From the cell containing the given text, extract its center point as (x, y) coordinate. 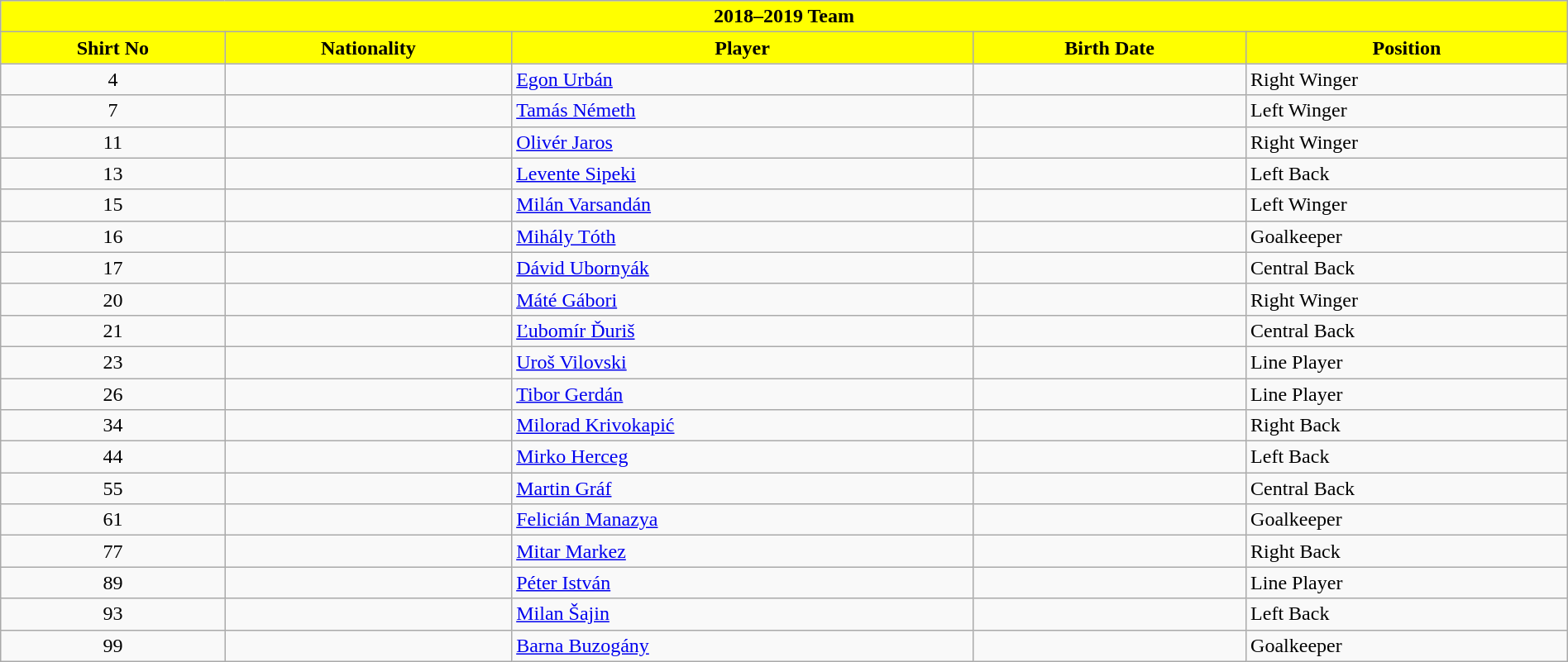
2018–2019 Team (784, 17)
Barna Buzogány (743, 645)
17 (112, 268)
21 (112, 331)
Player (743, 48)
Levente Sipeki (743, 174)
23 (112, 362)
4 (112, 79)
Tibor Gerdán (743, 394)
Egon Urbán (743, 79)
89 (112, 583)
Tamás Németh (743, 111)
Milán Varsandán (743, 205)
99 (112, 645)
44 (112, 457)
Milorad Krivokapić (743, 426)
Uroš Vilovski (743, 362)
7 (112, 111)
15 (112, 205)
26 (112, 394)
16 (112, 236)
Mirko Herceg (743, 457)
Milan Šajin (743, 614)
Péter István (743, 583)
Martin Gráf (743, 488)
Máté Gábori (743, 299)
Mihály Tóth (743, 236)
13 (112, 174)
Olivér Jaros (743, 142)
Felicián Manazya (743, 520)
93 (112, 614)
11 (112, 142)
Mitar Markez (743, 551)
61 (112, 520)
Position (1408, 48)
55 (112, 488)
34 (112, 426)
77 (112, 551)
Nationality (369, 48)
Birth Date (1110, 48)
Dávid Ubornyák (743, 268)
Ľubomír Ďuriš (743, 331)
Shirt No (112, 48)
20 (112, 299)
